Locate the cell with the specified text and output its [X, Y] center coordinate. 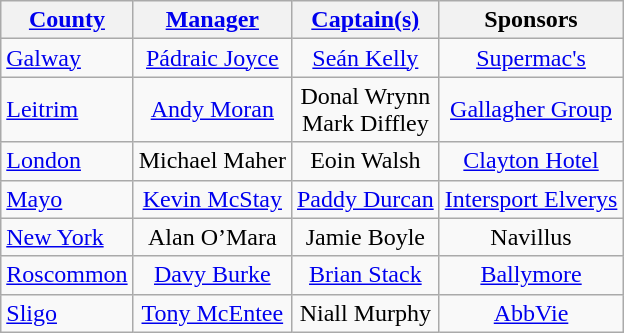
Mayo [67, 199]
Seán Kelly [365, 58]
Supermac's [531, 58]
Jamie Boyle [365, 237]
Galway [67, 58]
Brian Stack [365, 275]
Eoin Walsh [365, 161]
Gallagher Group [531, 110]
Niall Murphy [365, 313]
Clayton Hotel [531, 161]
Michael Maher [212, 161]
Roscommon [67, 275]
Tony McEntee [212, 313]
Captain(s) [365, 20]
Donal WrynnMark Diffley [365, 110]
Manager [212, 20]
Navillus [531, 237]
Sligo [67, 313]
New York [67, 237]
Andy Moran [212, 110]
Ballymore [531, 275]
County [67, 20]
Intersport Elverys [531, 199]
Sponsors [531, 20]
Paddy Durcan [365, 199]
Kevin McStay [212, 199]
AbbVie [531, 313]
Alan O’Mara [212, 237]
Pádraic Joyce [212, 58]
Leitrim [67, 110]
Davy Burke [212, 275]
London [67, 161]
